Determine the (x, y) coordinate at the center of the cell enclosing the given text.  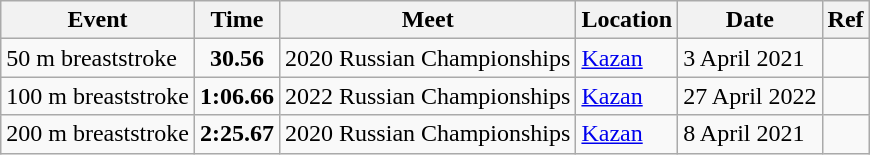
2:25.67 (236, 134)
Location (627, 20)
Event (98, 20)
8 April 2021 (750, 134)
Date (750, 20)
Ref (846, 20)
3 April 2021 (750, 58)
200 m breaststroke (98, 134)
27 April 2022 (750, 96)
50 m breaststroke (98, 58)
100 m breaststroke (98, 96)
1:06.66 (236, 96)
Meet (427, 20)
2022 Russian Championships (427, 96)
Time (236, 20)
30.56 (236, 58)
